Scan for the cell matching the given text and deliver its (X, Y) coordinate at center. 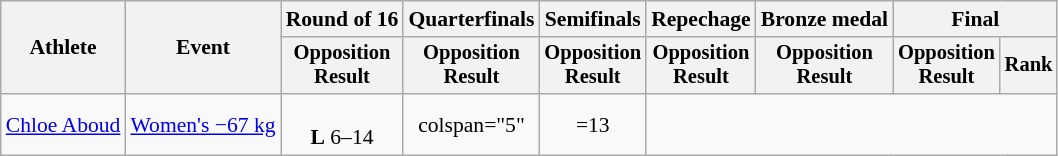
Final (975, 19)
Round of 16 (342, 19)
Quarterfinals (471, 19)
=13 (592, 124)
L 6–14 (342, 124)
Event (202, 48)
Chloe Aboud (64, 124)
Repechage (701, 19)
colspan="5" (471, 124)
Rank (1029, 66)
Bronze medal (824, 19)
Semifinals (592, 19)
Women's −67 kg (202, 124)
Athlete (64, 48)
